Return the [x, y] coordinate for the center point of the cell that contains the specified text.  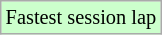
Fastest session lap [81, 17]
